Identify which cell holds the provided text, then report its (X, Y) central coordinate. 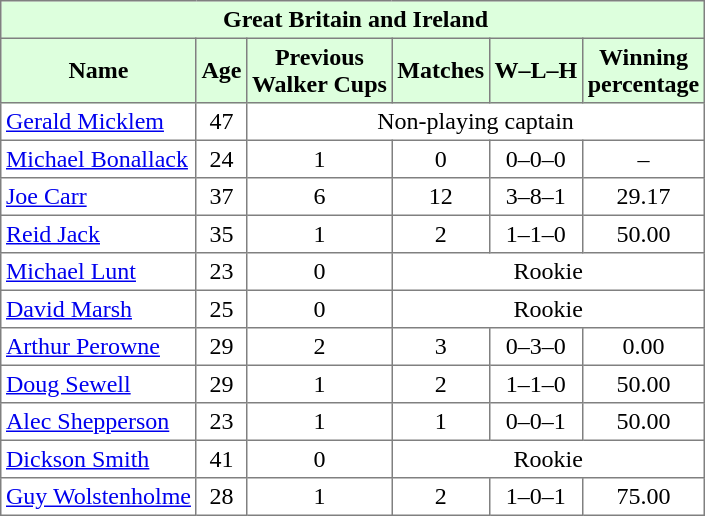
Name (98, 70)
12 (440, 197)
Non-playing captain (476, 122)
Matches (440, 70)
Winningpercentage (643, 70)
29.17 (643, 197)
47 (221, 122)
Guy Wolstenholme (98, 497)
35 (221, 234)
Doug Sewell (98, 384)
David Marsh (98, 309)
– (643, 159)
28 (221, 497)
0.00 (643, 347)
0–0–1 (536, 422)
6 (320, 197)
PreviousWalker Cups (320, 70)
Great Britain and Ireland (353, 20)
Reid Jack (98, 234)
0–0–0 (536, 159)
Michael Bonallack (98, 159)
3 (440, 347)
Dickson Smith (98, 459)
1–0–1 (536, 497)
Age (221, 70)
3–8–1 (536, 197)
41 (221, 459)
75.00 (643, 497)
24 (221, 159)
25 (221, 309)
0–3–0 (536, 347)
W–L–H (536, 70)
Michael Lunt (98, 272)
37 (221, 197)
Arthur Perowne (98, 347)
Alec Shepperson (98, 422)
Gerald Micklem (98, 122)
Joe Carr (98, 197)
